Extract the [x, y] coordinate from the center of the cell holding the provided text.  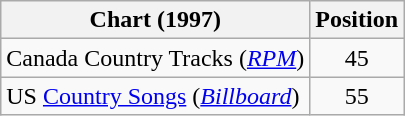
Canada Country Tracks (RPM) [156, 58]
Position [357, 20]
US Country Songs (Billboard) [156, 96]
45 [357, 58]
Chart (1997) [156, 20]
55 [357, 96]
